Return the (x, y) coordinate for the center point of the cell that contains the specified text.  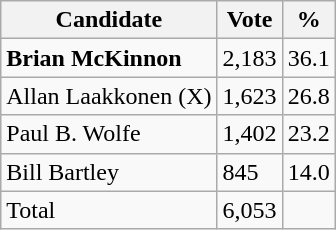
14.0 (308, 172)
Bill Bartley (109, 172)
Candidate (109, 20)
2,183 (250, 58)
6,053 (250, 210)
26.8 (308, 96)
% (308, 20)
1,402 (250, 134)
1,623 (250, 96)
845 (250, 172)
36.1 (308, 58)
Allan Laakkonen (X) (109, 96)
Paul B. Wolfe (109, 134)
Vote (250, 20)
Total (109, 210)
Brian McKinnon (109, 58)
23.2 (308, 134)
